Return [X, Y] of the center of cell containing provided text 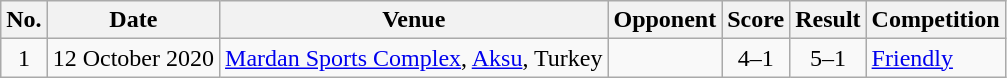
Mardan Sports Complex, Aksu, Turkey [414, 58]
Competition [936, 20]
4–1 [756, 58]
Result [828, 20]
12 October 2020 [133, 58]
Score [756, 20]
Opponent [665, 20]
Date [133, 20]
5–1 [828, 58]
1 [24, 58]
Venue [414, 20]
Friendly [936, 58]
No. [24, 20]
